Extract the (x, y) coordinate from the center of the cell holding the provided text.  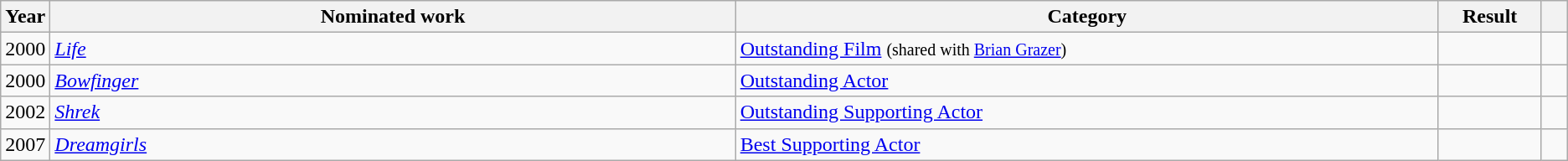
Result (1489, 17)
2007 (25, 144)
Best Supporting Actor (1087, 144)
Outstanding Actor (1087, 80)
Outstanding Supporting Actor (1087, 112)
Year (25, 17)
Life (393, 49)
Bowfinger (393, 80)
Category (1087, 17)
Nominated work (393, 17)
Dreamgirls (393, 144)
2002 (25, 112)
Outstanding Film (shared with Brian Grazer) (1087, 49)
Shrek (393, 112)
